Determine the [X, Y] coordinate at the center of the cell enclosing the given text.  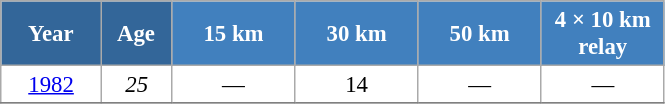
25 [136, 85]
30 km [356, 34]
4 × 10 km relay [602, 34]
Age [136, 34]
50 km [480, 34]
14 [356, 85]
15 km [234, 34]
Year [52, 34]
1982 [52, 85]
